Find where the given text appears and provide that cell's center as [x, y] coordinate. 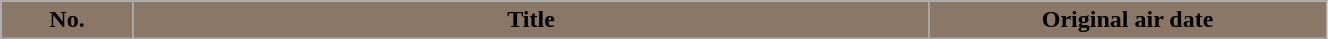
Title [530, 20]
No. [68, 20]
Original air date [1128, 20]
